Find where the given text appears and provide that cell's center as (x, y) coordinate. 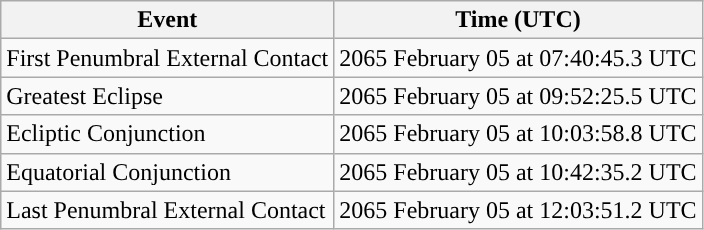
Greatest Eclipse (168, 96)
Event (168, 20)
2065 February 05 at 09:52:25.5 UTC (518, 96)
2065 February 05 at 10:03:58.8 UTC (518, 134)
First Penumbral External Contact (168, 58)
Time (UTC) (518, 20)
2065 February 05 at 07:40:45.3 UTC (518, 58)
2065 February 05 at 10:42:35.2 UTC (518, 172)
Last Penumbral External Contact (168, 210)
Ecliptic Conjunction (168, 134)
Equatorial Conjunction (168, 172)
2065 February 05 at 12:03:51.2 UTC (518, 210)
